Output the (X, Y) coordinate of the center of the cell containing the given text.  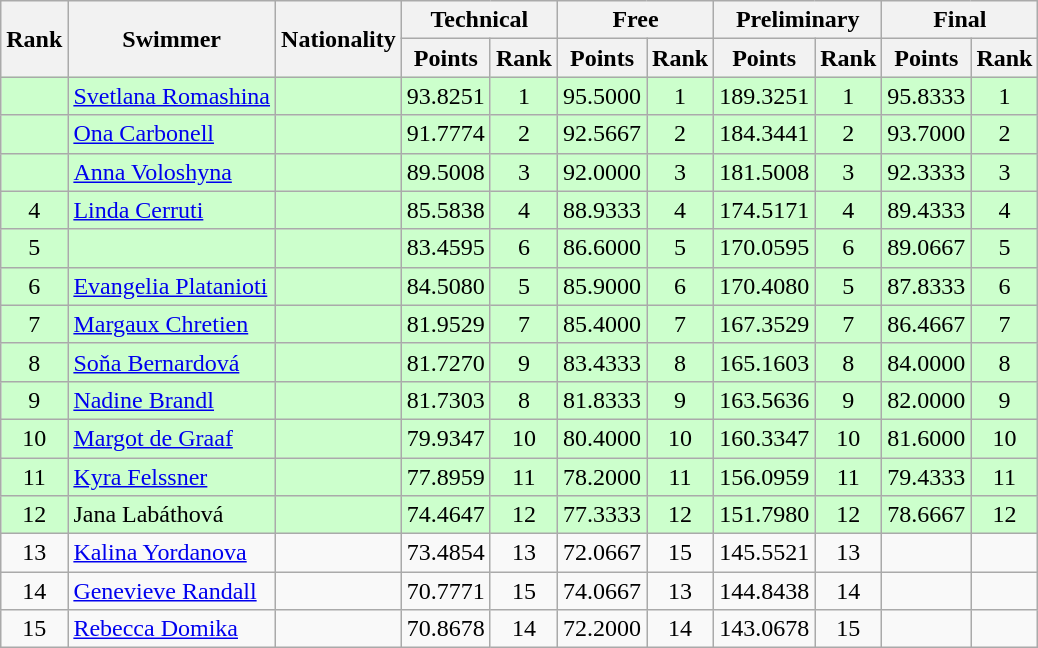
174.5171 (764, 210)
167.3529 (764, 324)
Free (635, 20)
95.5000 (602, 96)
92.3333 (926, 172)
79.4333 (926, 477)
144.8438 (764, 591)
84.0000 (926, 362)
85.5838 (446, 210)
Svetlana Romashina (172, 96)
85.9000 (602, 286)
74.4647 (446, 515)
73.4854 (446, 553)
70.8678 (446, 629)
93.8251 (446, 96)
Kalina Yordanova (172, 553)
91.7774 (446, 134)
151.7980 (764, 515)
Rebecca Domika (172, 629)
77.3333 (602, 515)
77.8959 (446, 477)
160.3347 (764, 438)
163.5636 (764, 400)
70.7771 (446, 591)
92.0000 (602, 172)
170.0595 (764, 248)
83.4333 (602, 362)
189.3251 (764, 96)
81.7303 (446, 400)
89.4333 (926, 210)
87.8333 (926, 286)
89.5008 (446, 172)
Preliminary (798, 20)
72.2000 (602, 629)
Jana Labáthová (172, 515)
81.6000 (926, 438)
78.2000 (602, 477)
81.8333 (602, 400)
Genevieve Randall (172, 591)
88.9333 (602, 210)
Ona Carbonell (172, 134)
Linda Cerruti (172, 210)
Final (960, 20)
Kyra Felssner (172, 477)
86.6000 (602, 248)
84.5080 (446, 286)
95.8333 (926, 96)
Soňa Bernardová (172, 362)
156.0959 (764, 477)
184.3441 (764, 134)
93.7000 (926, 134)
Nadine Brandl (172, 400)
Evangelia Platanioti (172, 286)
72.0667 (602, 553)
82.0000 (926, 400)
80.4000 (602, 438)
Technical (479, 20)
79.9347 (446, 438)
89.0667 (926, 248)
143.0678 (764, 629)
81.7270 (446, 362)
81.9529 (446, 324)
Anna Voloshyna (172, 172)
165.1603 (764, 362)
83.4595 (446, 248)
Nationality (339, 39)
85.4000 (602, 324)
78.6667 (926, 515)
181.5008 (764, 172)
145.5521 (764, 553)
86.4667 (926, 324)
Swimmer (172, 39)
Margot de Graaf (172, 438)
92.5667 (602, 134)
74.0667 (602, 591)
170.4080 (764, 286)
Margaux Chretien (172, 324)
